Extract the [x, y] coordinate from the center of the cell holding the provided text.  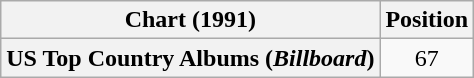
US Top Country Albums (Billboard) [190, 58]
Position [427, 20]
67 [427, 58]
Chart (1991) [190, 20]
